Locate the cell with the specified text and output its [x, y] center coordinate. 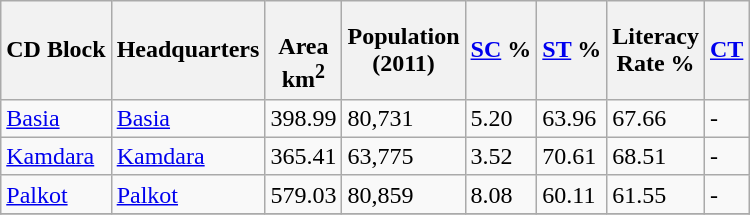
3.52 [501, 156]
80,731 [404, 118]
60.11 [572, 194]
CT [726, 50]
ST % [572, 50]
Areakm2 [304, 50]
Headquarters [188, 50]
579.03 [304, 194]
70.61 [572, 156]
365.41 [304, 156]
67.66 [656, 118]
398.99 [304, 118]
61.55 [656, 194]
8.08 [501, 194]
63.96 [572, 118]
Population(2011) [404, 50]
80,859 [404, 194]
Literacy Rate % [656, 50]
5.20 [501, 118]
63,775 [404, 156]
68.51 [656, 156]
CD Block [56, 50]
SC % [501, 50]
